Return the [x, y] coordinate for the center point of the cell that contains the specified text.  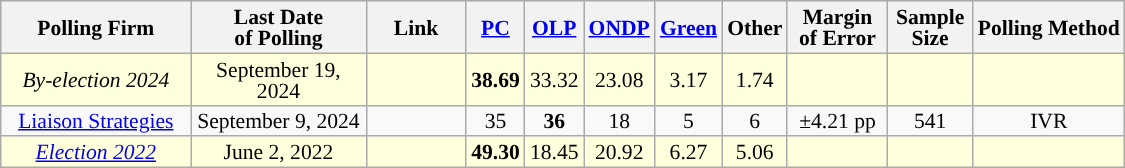
5.06 [754, 152]
Marginof Error [837, 27]
June 2, 2022 [278, 152]
PC [496, 27]
September 19, 2024 [278, 79]
ONDP [620, 27]
18.45 [554, 152]
5 [688, 120]
±4.21 pp [837, 120]
SampleSize [930, 27]
IVR [1049, 120]
3.17 [688, 79]
38.69 [496, 79]
35 [496, 120]
September 9, 2024 [278, 120]
6 [754, 120]
6.27 [688, 152]
36 [554, 120]
Last Dateof Polling [278, 27]
Green [688, 27]
1.74 [754, 79]
By-election 2024 [96, 79]
18 [620, 120]
33.32 [554, 79]
Link [416, 27]
541 [930, 120]
OLP [554, 27]
Liaison Strategies [96, 120]
Polling Method [1049, 27]
Polling Firm [96, 27]
Other [754, 27]
49.30 [496, 152]
20.92 [620, 152]
Election 2022 [96, 152]
23.08 [620, 79]
